Find where the given text appears and provide that cell's center as [X, Y] coordinate. 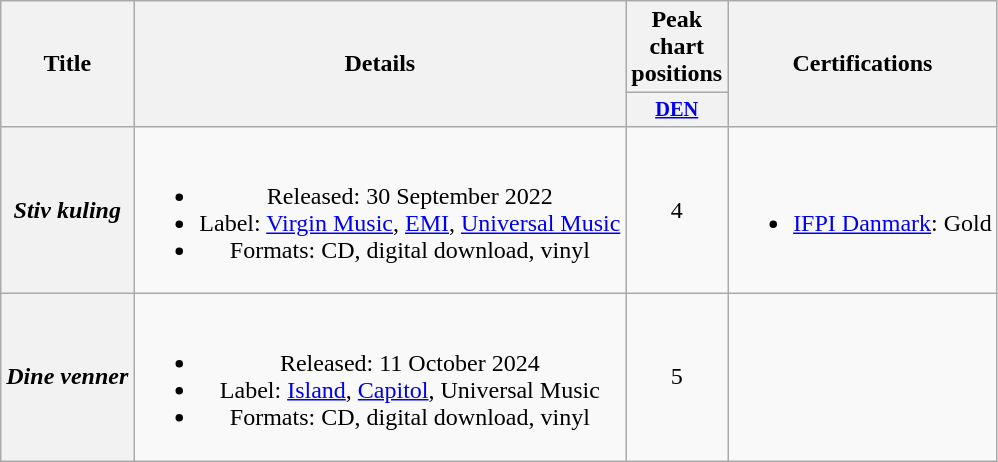
Dine venner [68, 378]
Certifications [863, 64]
DEN [677, 110]
Title [68, 64]
Stiv kuling [68, 210]
IFPI Danmark: Gold [863, 210]
Released: 11 October 2024Label: Island, Capitol, Universal MusicFormats: CD, digital download, vinyl [380, 378]
Details [380, 64]
5 [677, 378]
Released: 30 September 2022Label: Virgin Music, EMI, Universal MusicFormats: CD, digital download, vinyl [380, 210]
Peak chart positions [677, 47]
4 [677, 210]
